Locate the cell with the specified text and output its [X, Y] center coordinate. 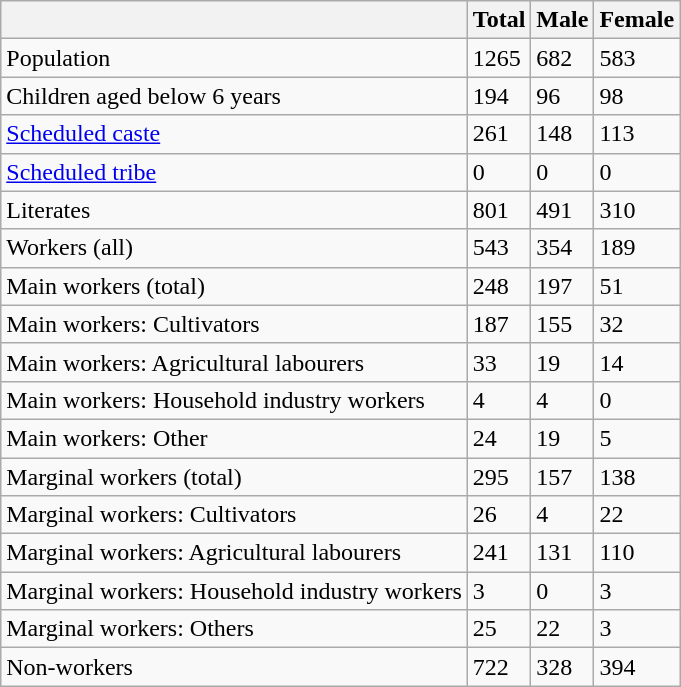
241 [499, 553]
157 [562, 477]
Marginal workers (total) [234, 477]
96 [562, 96]
Main workers: Cultivators [234, 324]
155 [562, 324]
Population [234, 58]
194 [499, 96]
51 [637, 286]
1265 [499, 58]
5 [637, 438]
Marginal workers: Others [234, 629]
148 [562, 134]
110 [637, 553]
Main workers: Other [234, 438]
197 [562, 286]
32 [637, 324]
682 [562, 58]
394 [637, 667]
Workers (all) [234, 248]
131 [562, 553]
543 [499, 248]
491 [562, 210]
138 [637, 477]
98 [637, 96]
Main workers (total) [234, 286]
Marginal workers: Household industry workers [234, 591]
25 [499, 629]
Marginal workers: Cultivators [234, 515]
310 [637, 210]
189 [637, 248]
261 [499, 134]
722 [499, 667]
Children aged below 6 years [234, 96]
Main workers: Household industry workers [234, 400]
33 [499, 362]
328 [562, 667]
Non-workers [234, 667]
Literates [234, 210]
Male [562, 20]
801 [499, 210]
Scheduled tribe [234, 172]
248 [499, 286]
354 [562, 248]
187 [499, 324]
Total [499, 20]
Main workers: Agricultural labourers [234, 362]
24 [499, 438]
583 [637, 58]
Scheduled caste [234, 134]
295 [499, 477]
26 [499, 515]
14 [637, 362]
Marginal workers: Agricultural labourers [234, 553]
Female [637, 20]
113 [637, 134]
